For the text-containing cell, return its midpoint in (X, Y) coordinate format. 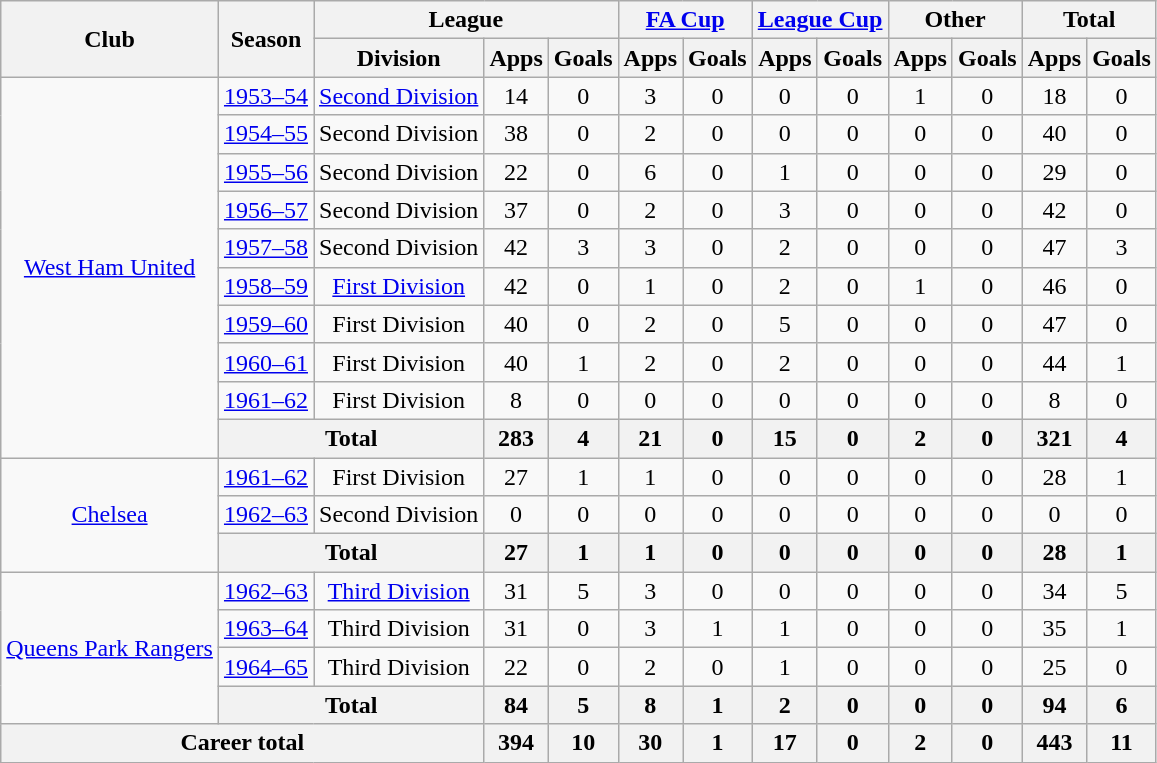
1958–59 (266, 286)
1963–64 (266, 629)
30 (650, 743)
1954–55 (266, 134)
35 (1054, 629)
FA Cup (685, 20)
1955–56 (266, 172)
443 (1054, 743)
Other (955, 20)
1956–57 (266, 210)
1959–60 (266, 324)
25 (1054, 667)
Queens Park Rangers (110, 648)
17 (784, 743)
1953–54 (266, 96)
38 (516, 134)
283 (516, 438)
14 (516, 96)
Division (399, 58)
1960–61 (266, 362)
21 (650, 438)
44 (1054, 362)
18 (1054, 96)
West Ham United (110, 268)
46 (1054, 286)
Career total (242, 743)
Chelsea (110, 515)
League (466, 20)
84 (516, 705)
94 (1054, 705)
34 (1054, 591)
15 (784, 438)
394 (516, 743)
37 (516, 210)
1964–65 (266, 667)
1957–58 (266, 248)
29 (1054, 172)
League Cup (820, 20)
10 (583, 743)
Season (266, 39)
321 (1054, 438)
Club (110, 39)
11 (1122, 743)
